Find where the given text appears and provide that cell's center as (X, Y) coordinate. 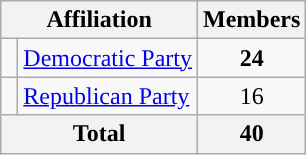
16 (251, 96)
24 (251, 58)
Members (251, 20)
Affiliation (100, 20)
Democratic Party (108, 58)
Republican Party (108, 96)
Total (100, 134)
40 (251, 134)
